Capture the cell that displays the provided text and extract its [x, y] central coordinate. 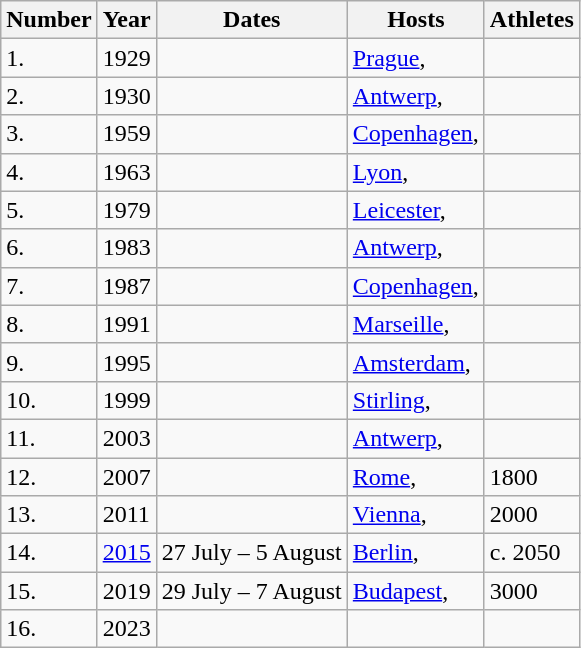
1. [49, 58]
15. [49, 591]
2015 [126, 553]
1979 [126, 210]
1991 [126, 324]
Dates [252, 20]
29 July – 7 August [252, 591]
16. [49, 629]
1959 [126, 134]
Lyon, [416, 172]
13. [49, 515]
2019 [126, 591]
1999 [126, 400]
Prague, [416, 58]
Stirling, [416, 400]
12. [49, 477]
10. [49, 400]
1987 [126, 286]
Berlin, [416, 553]
3. [49, 134]
Number [49, 20]
6. [49, 248]
2023 [126, 629]
5. [49, 210]
Leicester, [416, 210]
Rome, [416, 477]
Amsterdam, [416, 362]
14. [49, 553]
1983 [126, 248]
9. [49, 362]
4. [49, 172]
7. [49, 286]
2000 [532, 515]
Marseille, [416, 324]
1963 [126, 172]
2007 [126, 477]
2011 [126, 515]
Year [126, 20]
Budapest, [416, 591]
1800 [532, 477]
Athletes [532, 20]
1930 [126, 96]
3000 [532, 591]
8. [49, 324]
11. [49, 438]
2. [49, 96]
c. 2050 [532, 553]
27 July – 5 August [252, 553]
Hosts [416, 20]
Vienna, [416, 515]
2003 [126, 438]
1995 [126, 362]
1929 [126, 58]
